Scan for the cell matching the given text and deliver its [x, y] coordinate at center. 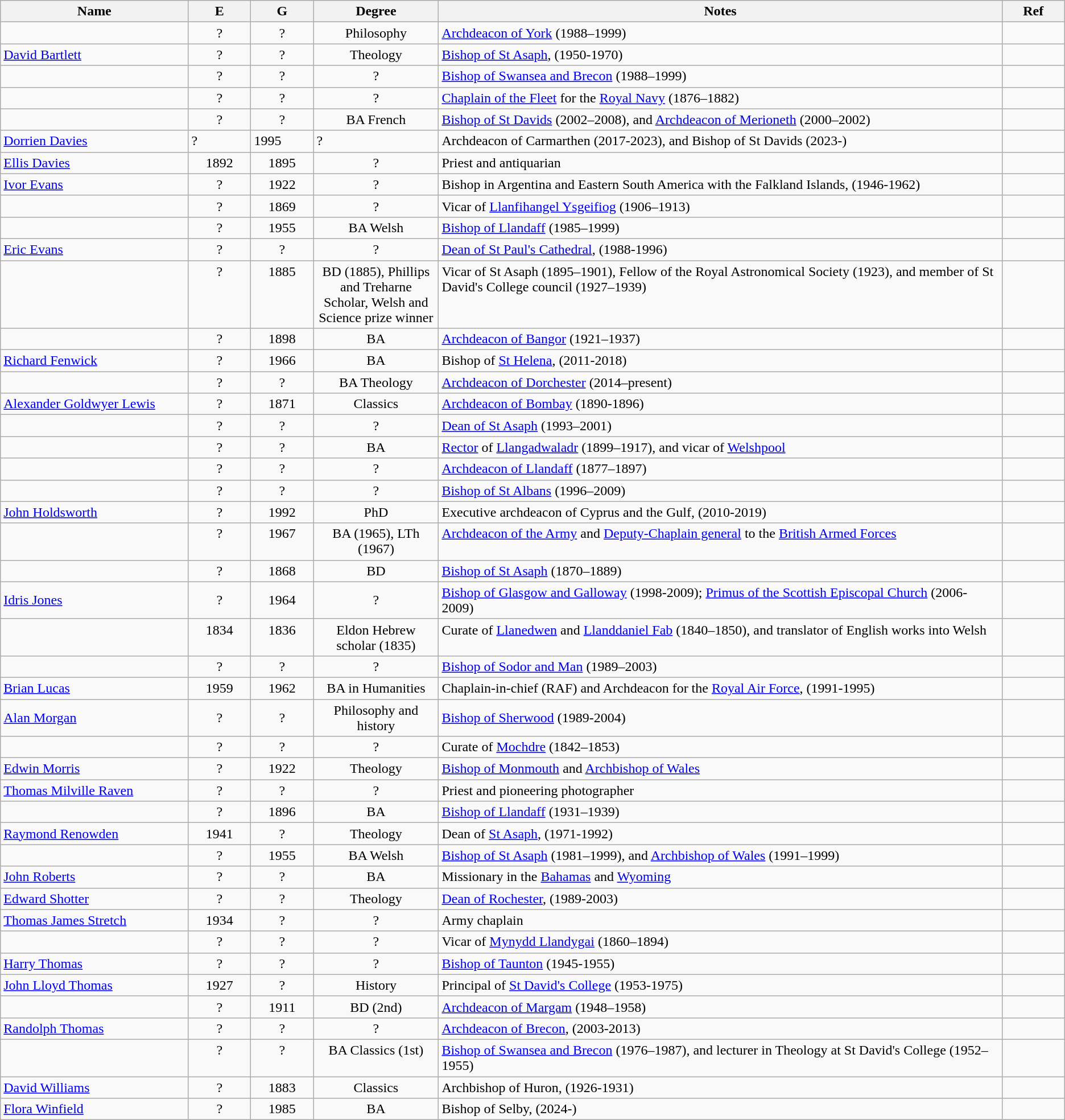
1892 [220, 163]
1985 [282, 1109]
1911 [282, 1007]
Degree [376, 11]
1885 [282, 295]
1934 [220, 920]
John Lloyd Thomas [94, 985]
1964 [282, 600]
E [220, 11]
BD [376, 571]
Dean of St Asaph (1993–2001) [720, 426]
BA Classics (1st) [376, 1057]
Edwin Morris [94, 769]
1836 [282, 637]
Bishop in Argentina and Eastern South America with the Falkland Islands, (1946-1962) [720, 184]
1869 [282, 206]
Raymond Renowden [94, 834]
Archdeacon of the Army and Deputy-Chaplain general to the British Armed Forces [720, 542]
Alan Morgan [94, 717]
Ref [1033, 11]
PhD [376, 512]
Archdeacon of Brecon, (2003-2013) [720, 1028]
Army chaplain [720, 920]
Bishop of St Albans (1996–2009) [720, 491]
Priest and pioneering photographer [720, 790]
Name [94, 11]
Chaplain of the Fleet for the Royal Navy (1876–1882) [720, 98]
Bishop of Glasgow and Galloway (1998-2009); Primus of the Scottish Episcopal Church (2006-2009) [720, 600]
1966 [282, 361]
Principal of St David's College (1953-1975) [720, 985]
Bishop of Taunton (1945-1955) [720, 963]
Eldon Hebrew scholar (1835) [376, 637]
BA Theology [376, 382]
1868 [282, 571]
1941 [220, 834]
Archdeacon of Llandaff (1877–1897) [720, 469]
Archdeacon of Margam (1948–1958) [720, 1007]
Bishop of Llandaff (1931–1939) [720, 812]
Bishop of St Helena, (2011-2018) [720, 361]
Chaplain-in-chief (RAF) and Archdeacon for the Royal Air Force, (1991-1995) [720, 688]
1992 [282, 512]
1927 [220, 985]
Notes [720, 11]
Rector of Llangadwaladr (1899–1917), and vicar of Welshpool [720, 447]
Bishop of St Asaph (1981–1999), and Archbishop of Wales (1991–1999) [720, 855]
Vicar of Mynydd Llandygai (1860–1894) [720, 942]
Bishop of Llandaff (1985–1999) [720, 228]
Thomas James Stretch [94, 920]
Archbishop of Huron, (1926-1931) [720, 1088]
Curate of Mochdre (1842–1853) [720, 747]
History [376, 985]
Philosophy and history [376, 717]
1834 [220, 637]
1883 [282, 1088]
Archdeacon of Bangor (1921–1937) [720, 339]
Dean of St Paul's Cathedral, (1988-1996) [720, 249]
John Roberts [94, 877]
David Bartlett [94, 55]
Bishop of St Asaph, (1950-1970) [720, 55]
1995 [282, 141]
John Holdsworth [94, 512]
Dean of St Asaph, (1971-1992) [720, 834]
Ellis Davies [94, 163]
Bishop of Selby, (2024-) [720, 1109]
Archdeacon of York (1988–1999) [720, 33]
BD (1885), Phillips and Treharne Scholar, Welsh and Science prize winner [376, 295]
Missionary in the Bahamas and Wyoming [720, 877]
Dean of Rochester, (1989-2003) [720, 899]
Vicar of Llanfihangel Ysgeifiog (1906–1913) [720, 206]
BD (2nd) [376, 1007]
Bishop of St Davids (2002–2008), and Archdeacon of Merioneth (2000–2002) [720, 120]
1962 [282, 688]
Vicar of St Asaph (1895–1901), Fellow of the Royal Astronomical Society (1923), and member of St David's College council (1927–1939) [720, 295]
Curate of Llanedwen and Llanddaniel Fab (1840–1850), and translator of English works into Welsh [720, 637]
BA in Humanities [376, 688]
Dorrien Davies [94, 141]
BA (1965), LTh (1967) [376, 542]
1895 [282, 163]
Brian Lucas [94, 688]
Bishop of St Asaph (1870–1889) [720, 571]
Ivor Evans [94, 184]
Bishop of Sodor and Man (1989–2003) [720, 666]
Bishop of Monmouth and Archbishop of Wales [720, 769]
Idris Jones [94, 600]
Archdeacon of Bombay (1890-1896) [720, 404]
Alexander Goldwyer Lewis [94, 404]
Philosophy [376, 33]
Archdeacon of Carmarthen (2017-2023), and Bishop of St Davids (2023-) [720, 141]
Edward Shotter [94, 899]
David Williams [94, 1088]
1967 [282, 542]
Richard Fenwick [94, 361]
Bishop of Sherwood (1989-2004) [720, 717]
Flora Winfield [94, 1109]
Thomas Milville Raven [94, 790]
Harry Thomas [94, 963]
Randolph Thomas [94, 1028]
1896 [282, 812]
Executive archdeacon of Cyprus and the Gulf, (2010-2019) [720, 512]
1871 [282, 404]
G [282, 11]
1898 [282, 339]
Eric Evans [94, 249]
Bishop of Swansea and Brecon (1976–1987), and lecturer in Theology at St David's College (1952–1955) [720, 1057]
Archdeacon of Dorchester (2014–present) [720, 382]
Priest and antiquarian [720, 163]
Bishop of Swansea and Brecon (1988–1999) [720, 76]
BA French [376, 120]
1959 [220, 688]
